Provide the (x, y) coordinate of the cell's center where the given text is located.  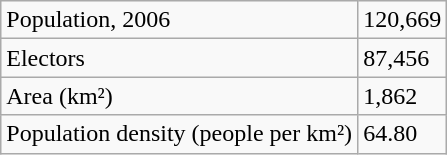
Area (km²) (180, 96)
120,669 (402, 20)
Population, 2006 (180, 20)
64.80 (402, 134)
1,862 (402, 96)
Population density (people per km²) (180, 134)
87,456 (402, 58)
Electors (180, 58)
